Pinpoint the cell where the given text exists, returning its [X, Y] midpoint coordinate. 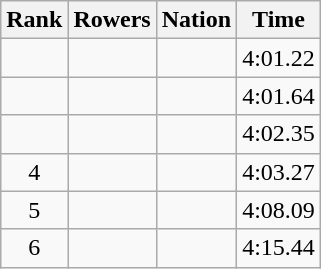
Rank [34, 20]
6 [34, 248]
4:03.27 [279, 172]
4:08.09 [279, 210]
Rowers [112, 20]
4:02.35 [279, 134]
4:01.64 [279, 96]
5 [34, 210]
4:01.22 [279, 58]
4:15.44 [279, 248]
Nation [196, 20]
Time [279, 20]
4 [34, 172]
